Return (X, Y) of the center of cell containing provided text 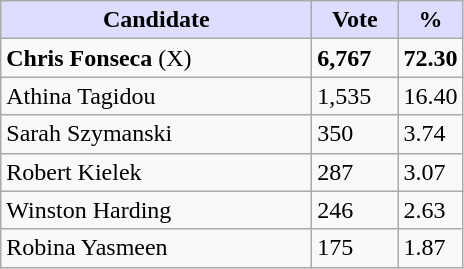
Candidate (156, 20)
350 (355, 134)
Winston Harding (156, 210)
Vote (355, 20)
2.63 (430, 210)
% (430, 20)
Athina Tagidou (156, 96)
246 (355, 210)
175 (355, 248)
1.87 (430, 248)
Sarah Szymanski (156, 134)
287 (355, 172)
1,535 (355, 96)
16.40 (430, 96)
Chris Fonseca (X) (156, 58)
6,767 (355, 58)
Robina Yasmeen (156, 248)
3.74 (430, 134)
Robert Kielek (156, 172)
3.07 (430, 172)
72.30 (430, 58)
